For the text-containing cell, return its midpoint in [x, y] coordinate format. 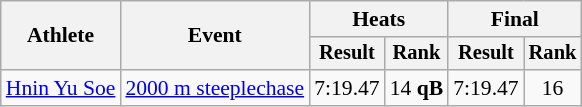
2000 m steeplechase [214, 88]
Athlete [61, 36]
Heats [378, 19]
16 [553, 88]
Event [214, 36]
14 qB [417, 88]
Hnin Yu Soe [61, 88]
Final [514, 19]
